Extract the [x, y] coordinate from the center of the cell holding the provided text.  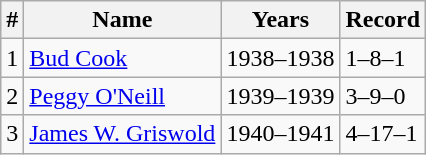
1 [12, 58]
Record [383, 20]
James W. Griswold [122, 134]
Name [122, 20]
Bud Cook [122, 58]
2 [12, 96]
1938–1938 [280, 58]
1939–1939 [280, 96]
3 [12, 134]
Peggy O'Neill [122, 96]
1–8–1 [383, 58]
4–17–1 [383, 134]
Years [280, 20]
1940–1941 [280, 134]
# [12, 20]
3–9–0 [383, 96]
